Search for the cell housing the specified text and yield its (x, y) center coordinate. 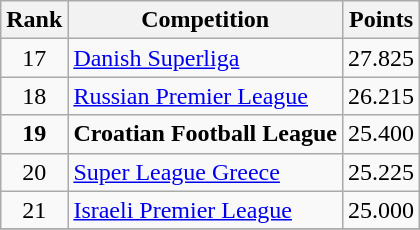
17 (34, 58)
26.215 (380, 96)
Super League Greece (206, 172)
Russian Premier League (206, 96)
Danish Superliga (206, 58)
18 (34, 96)
Competition (206, 20)
Rank (34, 20)
Points (380, 20)
20 (34, 172)
19 (34, 134)
Israeli Premier League (206, 210)
Croatian Football League (206, 134)
25.225 (380, 172)
25.000 (380, 210)
21 (34, 210)
25.400 (380, 134)
27.825 (380, 58)
